Extract the [X, Y] coordinate from the center of the cell holding the provided text.  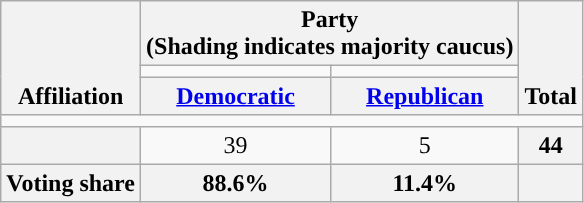
5 [425, 145]
Republican [425, 96]
Total [551, 58]
Voting share [71, 183]
Affiliation [71, 58]
11.4% [425, 183]
Party (Shading indicates majority caucus) [330, 34]
88.6% [236, 183]
39 [236, 145]
Democratic [236, 96]
44 [551, 145]
